Detect which cell encompasses the target text, then output its (x, y) center coordinate. 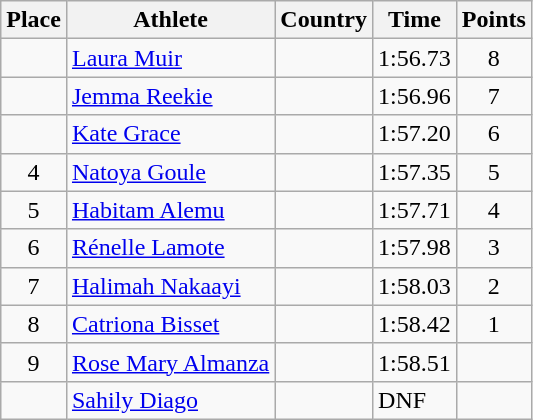
2 (494, 286)
Jemma Reekie (170, 96)
DNF (415, 400)
Rose Mary Almanza (170, 362)
1:57.20 (415, 134)
1:57.98 (415, 248)
1:58.42 (415, 324)
1 (494, 324)
3 (494, 248)
Place (34, 20)
1:58.03 (415, 286)
9 (34, 362)
Habitam Alemu (170, 210)
Catriona Bisset (170, 324)
Athlete (170, 20)
1:57.71 (415, 210)
Kate Grace (170, 134)
1:56.73 (415, 58)
Natoya Goule (170, 172)
Laura Muir (170, 58)
1:57.35 (415, 172)
Sahily Diago (170, 400)
Points (494, 20)
Country (324, 20)
Rénelle Lamote (170, 248)
1:56.96 (415, 96)
Halimah Nakaayi (170, 286)
1:58.51 (415, 362)
Time (415, 20)
